Scan for the cell matching the given text and deliver its [X, Y] coordinate at center. 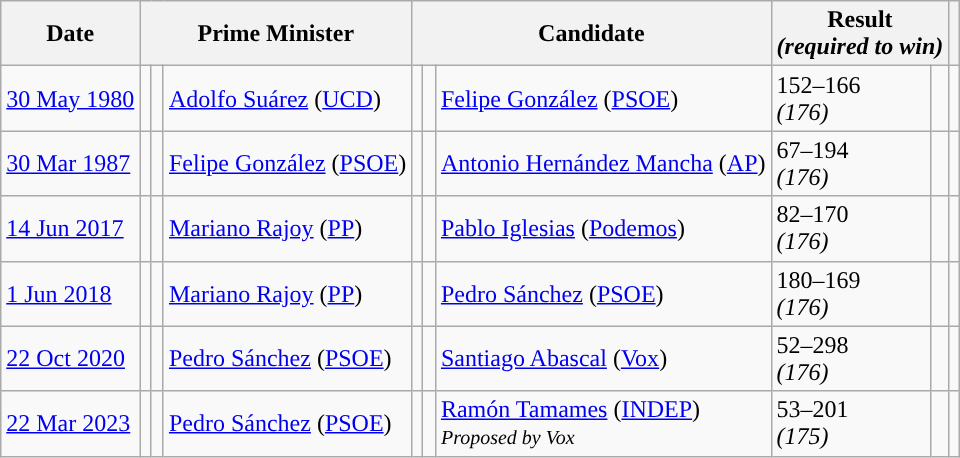
22 Oct 2020 [70, 358]
Date [70, 34]
67–194(176) [850, 164]
152–166(176) [850, 98]
52–298(176) [850, 358]
Pablo Iglesias (Podemos) [603, 228]
Antonio Hernández Mancha (AP) [603, 164]
Candidate [592, 34]
14 Jun 2017 [70, 228]
Ramón Tamames (INDEP)Proposed by Vox [603, 424]
30 Mar 1987 [70, 164]
1 Jun 2018 [70, 294]
Santiago Abascal (Vox) [603, 358]
180–169(176) [850, 294]
53–201(175) [850, 424]
30 May 1980 [70, 98]
22 Mar 2023 [70, 424]
82–170(176) [850, 228]
Adolfo Suárez (UCD) [287, 98]
Prime Minister [276, 34]
Result(required to win) [860, 34]
